Extract the [X, Y] coordinate from the center of the cell holding the provided text.  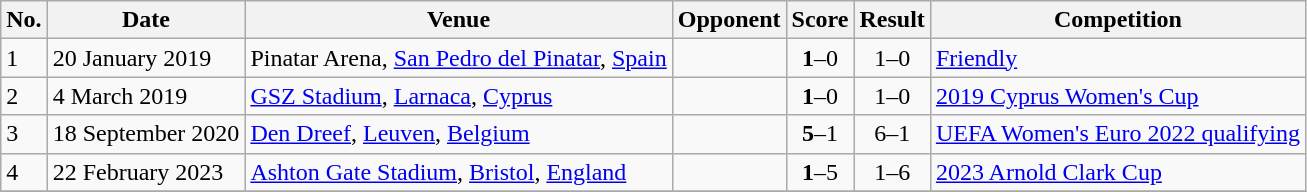
Venue [458, 20]
5–1 [820, 134]
Opponent [729, 20]
1–5 [820, 172]
2 [24, 96]
2019 Cyprus Women's Cup [1118, 96]
Friendly [1118, 58]
Pinatar Arena, San Pedro del Pinatar, Spain [458, 58]
Competition [1118, 20]
22 February 2023 [146, 172]
No. [24, 20]
1–6 [892, 172]
Den Dreef, Leuven, Belgium [458, 134]
Score [820, 20]
GSZ Stadium, Larnaca, Cyprus [458, 96]
Result [892, 20]
UEFA Women's Euro 2022 qualifying [1118, 134]
Date [146, 20]
20 January 2019 [146, 58]
1 [24, 58]
Ashton Gate Stadium, Bristol, England [458, 172]
2023 Arnold Clark Cup [1118, 172]
4 March 2019 [146, 96]
18 September 2020 [146, 134]
6–1 [892, 134]
4 [24, 172]
3 [24, 134]
